Return [X, Y] of the center of cell containing provided text 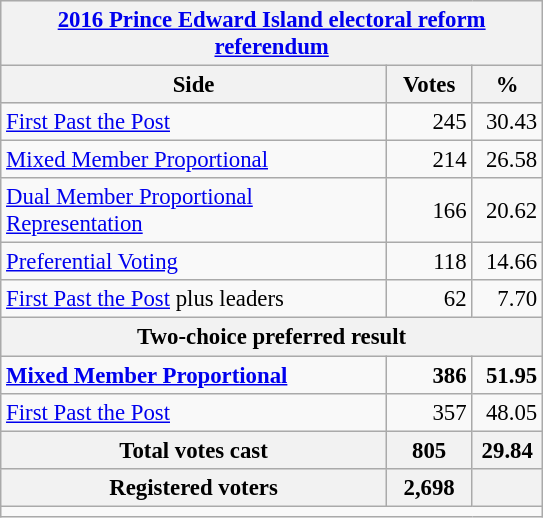
Side [194, 85]
245 [429, 122]
Preferential Voting [194, 262]
30.43 [508, 122]
% [508, 85]
2016 Prince Edward Island electoral reform referendum [272, 34]
166 [429, 210]
48.05 [508, 412]
29.84 [508, 450]
Dual Member Proportional Representation [194, 210]
386 [429, 375]
Two-choice preferred result [272, 337]
First Past the Post plus leaders [194, 299]
Total votes cast [194, 450]
805 [429, 450]
7.70 [508, 299]
Votes [429, 85]
Registered voters [194, 487]
118 [429, 262]
14.66 [508, 262]
62 [429, 299]
26.58 [508, 160]
20.62 [508, 210]
51.95 [508, 375]
357 [429, 412]
214 [429, 160]
2,698 [429, 487]
